Pinpoint the cell where the given text exists, returning its (x, y) midpoint coordinate. 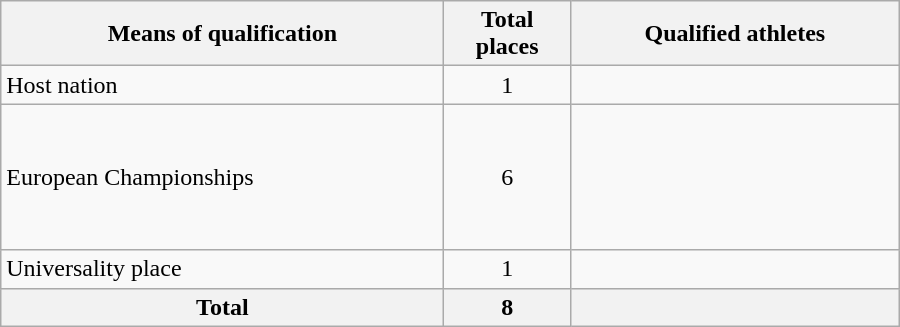
Means of qualification (222, 34)
8 (507, 307)
Totalplaces (507, 34)
Host nation (222, 85)
European Championships (222, 177)
Qualified athletes (734, 34)
6 (507, 177)
Universality place (222, 269)
Total (222, 307)
